Extract the [X, Y] coordinate from the center of the cell holding the provided text.  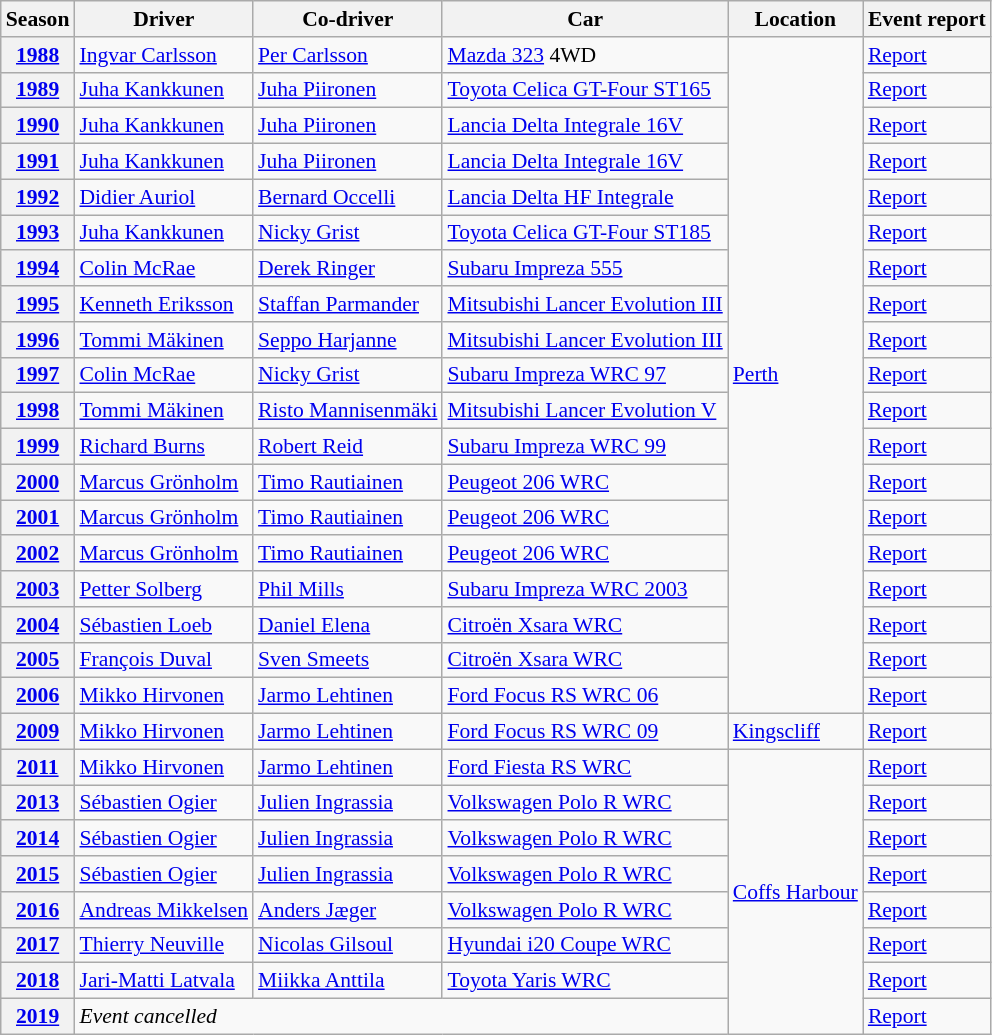
Thierry Neuville [164, 945]
Seppo Harjanne [348, 340]
Kingscliff [796, 732]
2011 [38, 767]
2006 [38, 696]
Ford Focus RS WRC 06 [584, 696]
Event report [927, 19]
Sven Smeets [348, 660]
Sébastien Loeb [164, 625]
Anders Jæger [348, 910]
2004 [38, 625]
Bernard Occelli [348, 197]
François Duval [164, 660]
Jari-Matti Latvala [164, 981]
Ford Fiesta RS WRC [584, 767]
Season [38, 19]
1993 [38, 233]
2014 [38, 839]
1990 [38, 126]
Subaru Impreza 555 [584, 269]
Subaru Impreza WRC 2003 [584, 589]
1997 [38, 375]
Andreas Mikkelsen [164, 910]
2000 [38, 482]
2017 [38, 945]
Derek Ringer [348, 269]
2013 [38, 803]
Ford Focus RS WRC 09 [584, 732]
Kenneth Eriksson [164, 304]
Location [796, 19]
Daniel Elena [348, 625]
2005 [38, 660]
2015 [38, 874]
Co-driver [348, 19]
Mazda 323 4WD [584, 55]
Toyota Celica GT-Four ST165 [584, 90]
2016 [38, 910]
Staffan Parmander [348, 304]
Phil Mills [348, 589]
1992 [38, 197]
Petter Solberg [164, 589]
2009 [38, 732]
Perth [796, 376]
Event cancelled [400, 1017]
Richard Burns [164, 447]
Subaru Impreza WRC 99 [584, 447]
1988 [38, 55]
2018 [38, 981]
Toyota Yaris WRC [584, 981]
Robert Reid [348, 447]
2002 [38, 554]
1998 [38, 411]
Miikka Anttila [348, 981]
Hyundai i20 Coupe WRC [584, 945]
Ingvar Carlsson [164, 55]
Driver [164, 19]
1996 [38, 340]
1999 [38, 447]
Toyota Celica GT-Four ST185 [584, 233]
2003 [38, 589]
Lancia Delta HF Integrale [584, 197]
Didier Auriol [164, 197]
1989 [38, 90]
Subaru Impreza WRC 97 [584, 375]
2019 [38, 1017]
1991 [38, 162]
Coffs Harbour [796, 892]
1994 [38, 269]
1995 [38, 304]
Mitsubishi Lancer Evolution V [584, 411]
Nicolas Gilsoul [348, 945]
2001 [38, 518]
Risto Mannisenmäki [348, 411]
Per Carlsson [348, 55]
Car [584, 19]
